Output the (x, y) coordinate of the center of the cell containing the given text.  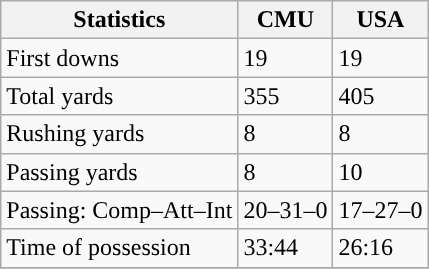
405 (380, 96)
Total yards (120, 96)
Time of possession (120, 248)
17–27–0 (380, 210)
355 (286, 96)
20–31–0 (286, 210)
10 (380, 172)
26:16 (380, 248)
33:44 (286, 248)
Statistics (120, 20)
CMU (286, 20)
Passing: Comp–Att–Int (120, 210)
Passing yards (120, 172)
USA (380, 20)
Rushing yards (120, 134)
First downs (120, 58)
